For the text-containing cell, return its midpoint in (X, Y) coordinate format. 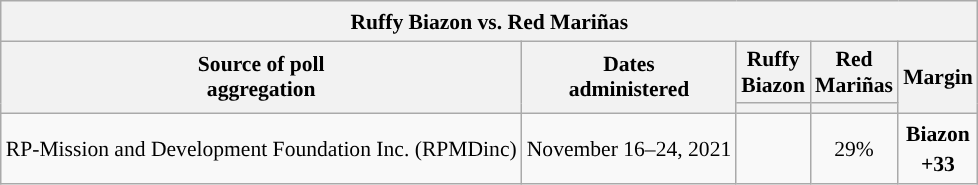
Datesadministered (630, 77)
RedMariñas (854, 72)
29% (854, 148)
Ruffy Biazon vs. Red Mariñas (490, 21)
Biazon+33 (938, 148)
November 16–24, 2021 (630, 148)
Source of pollaggregation (262, 77)
RuffyBiazon (773, 72)
Margin (938, 77)
RP-Mission and Development Foundation Inc. (RPMDinc) (262, 148)
